Determine the [x, y] coordinate at the center of the cell enclosing the given text.  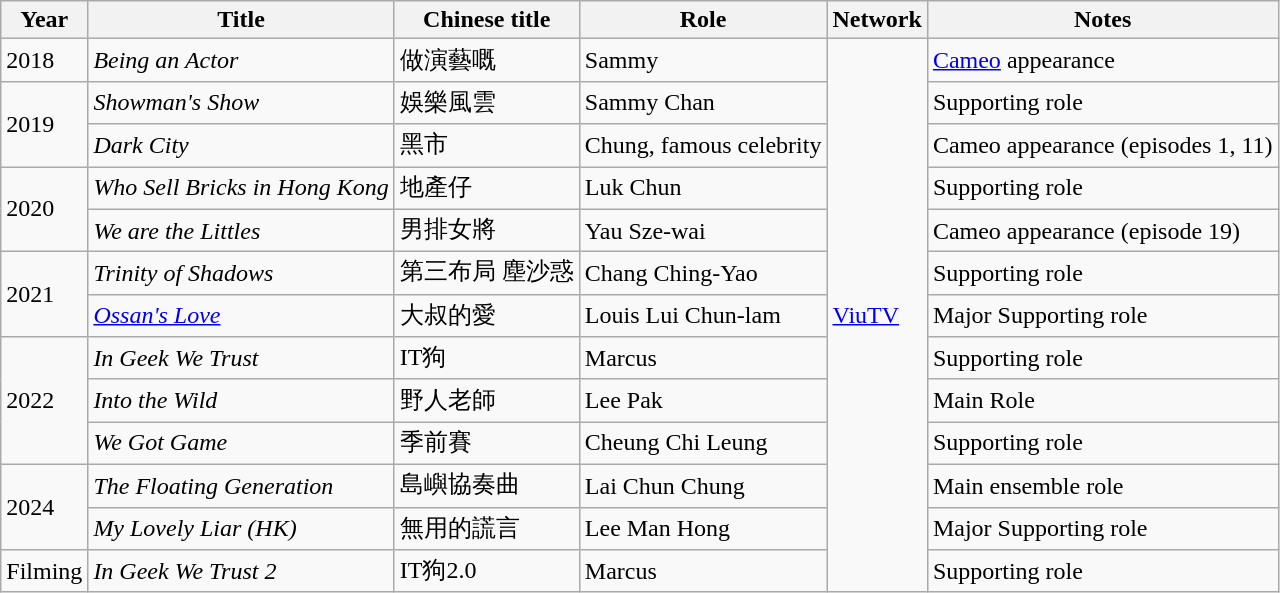
Lee Pak [703, 400]
黑市 [486, 146]
Lee Man Hong [703, 528]
Lai Chun Chung [703, 486]
Luk Chun [703, 188]
Role [703, 20]
Being an Actor [241, 60]
做演藝嘅 [486, 60]
Main Role [1102, 400]
地產仔 [486, 188]
IT狗2.0 [486, 572]
男排女將 [486, 230]
島嶼協奏曲 [486, 486]
Sammy Chan [703, 102]
We Got Game [241, 444]
Year [44, 20]
娛樂風雲 [486, 102]
We are the Littles [241, 230]
2020 [44, 208]
Filming [44, 572]
Cameo appearance (episode 19) [1102, 230]
2019 [44, 124]
Main ensemble role [1102, 486]
2022 [44, 401]
ViuTV [877, 316]
Ossan's Love [241, 316]
Cameo appearance [1102, 60]
大叔的愛 [486, 316]
Chung, famous celebrity [703, 146]
2018 [44, 60]
In Geek We Trust 2 [241, 572]
Who Sell Bricks in Hong Kong [241, 188]
季前賽 [486, 444]
Louis Lui Chun-lam [703, 316]
無用的謊言 [486, 528]
2021 [44, 294]
第三布局 塵沙惑 [486, 274]
Notes [1102, 20]
IT狗 [486, 358]
野人老師 [486, 400]
In Geek We Trust [241, 358]
Into the Wild [241, 400]
Sammy [703, 60]
Yau Sze-wai [703, 230]
Showman's Show [241, 102]
Chang Ching-Yao [703, 274]
Chinese title [486, 20]
Cheung Chi Leung [703, 444]
The Floating Generation [241, 486]
Dark City [241, 146]
Cameo appearance (episodes 1, 11) [1102, 146]
Network [877, 20]
Trinity of Shadows [241, 274]
My Lovely Liar (HK) [241, 528]
2024 [44, 506]
Title [241, 20]
